Extract the [X, Y] coordinate from the center of the cell holding the provided text.  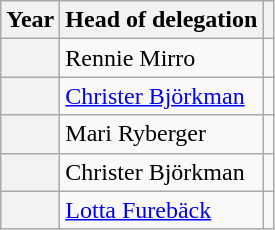
Rennie Mirro [162, 58]
Mari Ryberger [162, 134]
Year [30, 20]
Lotta Furebäck [162, 210]
Head of delegation [162, 20]
